Output the [x, y] coordinate of the center of the cell containing the given text.  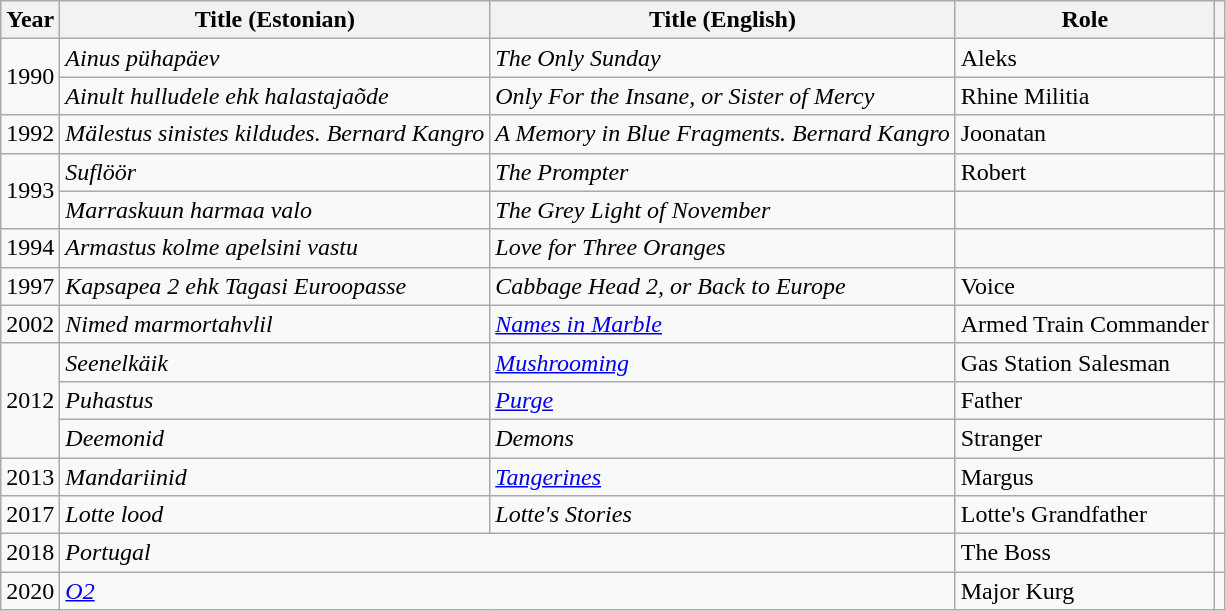
Armastus kolme apelsini vastu [275, 248]
Portugal [508, 553]
Lotte lood [275, 515]
Year [30, 20]
O2 [508, 591]
Puhastus [275, 400]
Title (Estonian) [275, 20]
Demons [722, 438]
Stranger [1084, 438]
Purge [722, 400]
2002 [30, 324]
Gas Station Salesman [1084, 362]
The Grey Light of November [722, 210]
Lotte's Stories [722, 515]
1990 [30, 77]
Cabbage Head 2, or Back to Europe [722, 286]
Father [1084, 400]
Lotte's Grandfather [1084, 515]
1993 [30, 191]
Nimed marmortahvlil [275, 324]
A Memory in Blue Fragments. Bernard Kangro [722, 134]
Names in Marble [722, 324]
Title (English) [722, 20]
Marraskuun harmaa valo [275, 210]
2018 [30, 553]
1992 [30, 134]
Margus [1084, 477]
Voice [1084, 286]
The Prompter [722, 172]
Ainult hulludele ehk halastajaõde [275, 96]
Ainus pühapäev [275, 58]
Role [1084, 20]
Suflöör [275, 172]
Seenelkäik [275, 362]
1994 [30, 248]
The Only Sunday [722, 58]
Mandariinid [275, 477]
Robert [1084, 172]
2013 [30, 477]
The Boss [1084, 553]
Armed Train Commander [1084, 324]
Major Kurg [1084, 591]
Mushrooming [722, 362]
Deemonid [275, 438]
Kapsapea 2 ehk Tagasi Euroopasse [275, 286]
2020 [30, 591]
Aleks [1084, 58]
2012 [30, 400]
Only For the Insane, or Sister of Mercy [722, 96]
Mälestus sinistes kildudes. Bernard Kangro [275, 134]
Love for Three Oranges [722, 248]
Joonatan [1084, 134]
2017 [30, 515]
Rhine Militia [1084, 96]
1997 [30, 286]
Tangerines [722, 477]
